Provide the [x, y] coordinate of the cell's center where the given text is located.  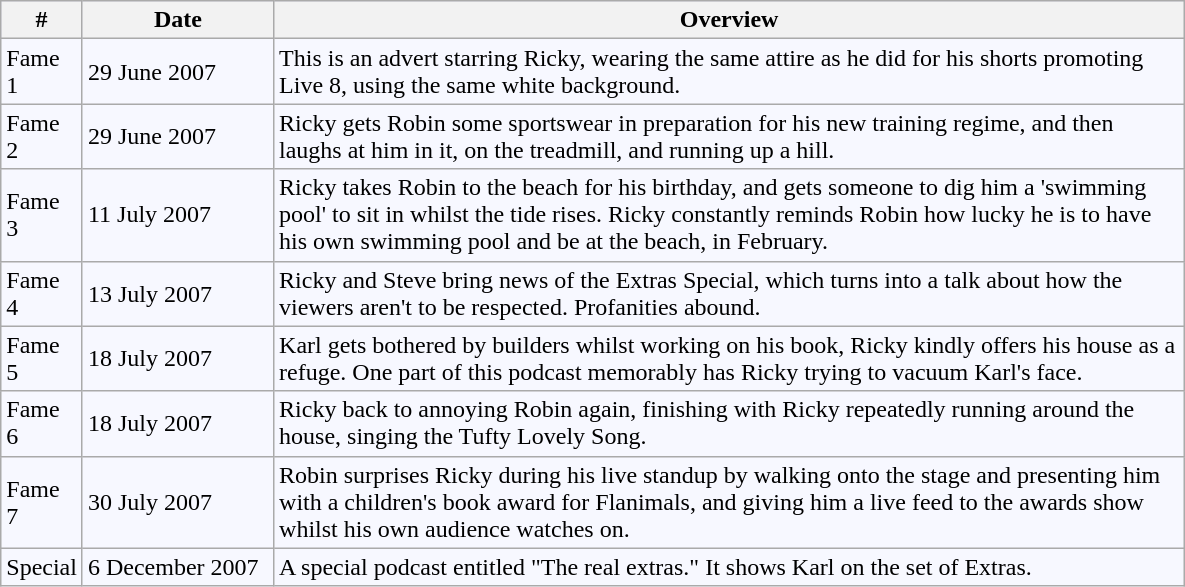
Ricky and Steve bring news of the Extras Special, which turns into a talk about how the viewers aren't to be respected. Profanities abound. [730, 294]
11 July 2007 [178, 215]
Fame 7 [42, 502]
Special [42, 567]
A special podcast entitled "The real extras." It shows Karl on the set of Extras. [730, 567]
Overview [730, 20]
Fame 4 [42, 294]
Fame 2 [42, 136]
Ricky gets Robin some sportswear in preparation for his new training regime, and then laughs at him in it, on the treadmill, and running up a hill. [730, 136]
This is an advert starring Ricky, wearing the same attire as he did for his shorts promoting Live 8, using the same white background. [730, 72]
30 July 2007 [178, 502]
13 July 2007 [178, 294]
Fame 1 [42, 72]
Ricky back to annoying Robin again, finishing with Ricky repeatedly running around the house, singing the Tufty Lovely Song. [730, 424]
Fame 5 [42, 358]
Fame 3 [42, 215]
6 December 2007 [178, 567]
Date [178, 20]
Fame 6 [42, 424]
# [42, 20]
